Pinpoint the cell where the given text exists, returning its (x, y) midpoint coordinate. 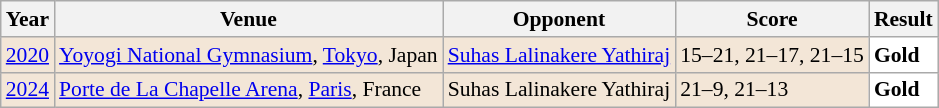
Result (904, 19)
15–21, 21–17, 21–15 (772, 55)
Yoyogi National Gymnasium, Tokyo, Japan (248, 55)
Score (772, 19)
2024 (28, 90)
Opponent (560, 19)
2020 (28, 55)
21–9, 21–13 (772, 90)
Porte de La Chapelle Arena, Paris, France (248, 90)
Venue (248, 19)
Year (28, 19)
